Search for the cell housing the specified text and yield its [x, y] center coordinate. 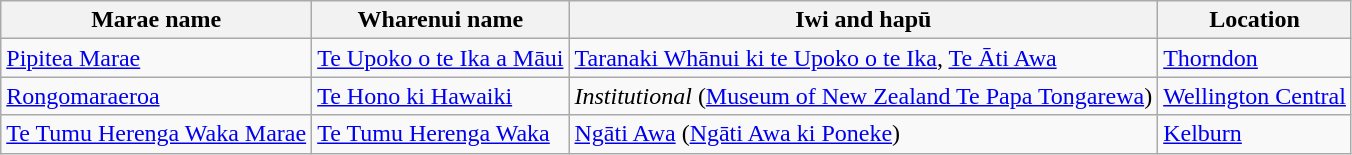
Te Upoko o te Ika a Māui [440, 58]
Kelburn [1255, 134]
Wharenui name [440, 20]
Te Tumu Herenga Waka Marae [156, 134]
Pipitea Marae [156, 58]
Marae name [156, 20]
Institutional (Museum of New Zealand Te Papa Tongarewa) [864, 96]
Te Hono ki Hawaiki [440, 96]
Wellington Central [1255, 96]
Ngāti Awa (Ngāti Awa ki Poneke) [864, 134]
Taranaki Whānui ki te Upoko o te Ika, Te Āti Awa [864, 58]
Location [1255, 20]
Rongomaraeroa [156, 96]
Te Tumu Herenga Waka [440, 134]
Iwi and hapū [864, 20]
Thorndon [1255, 58]
